Capture the cell that displays the provided text and extract its (X, Y) central coordinate. 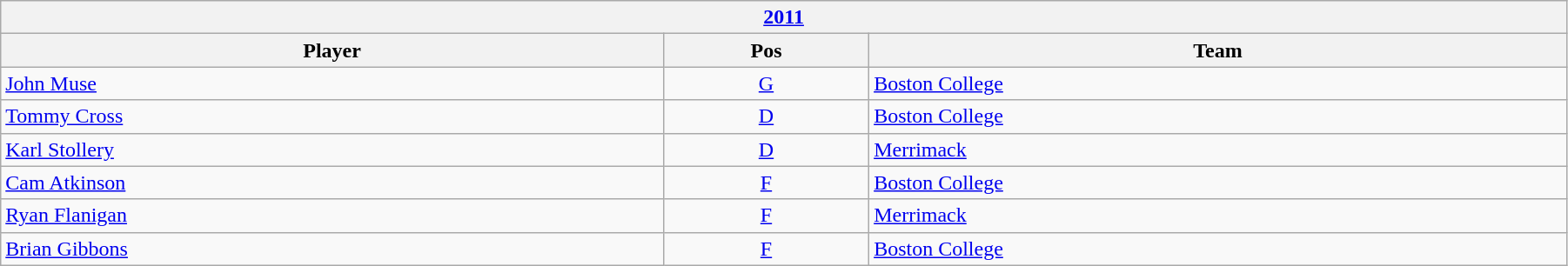
G (766, 83)
Team (1218, 50)
Cam Atkinson (332, 183)
Ryan Flanigan (332, 216)
Player (332, 50)
2011 (784, 17)
Pos (766, 50)
Tommy Cross (332, 116)
Brian Gibbons (332, 249)
Karl Stollery (332, 150)
John Muse (332, 83)
